Detect which cell encompasses the target text, then output its [x, y] center coordinate. 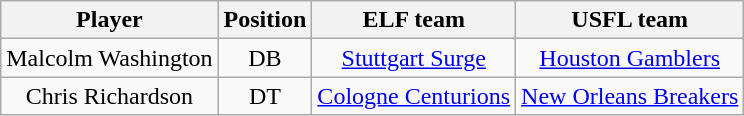
DB [265, 58]
DT [265, 96]
USFL team [630, 20]
Position [265, 20]
Chris Richardson [110, 96]
New Orleans Breakers [630, 96]
Cologne Centurions [414, 96]
ELF team [414, 20]
Houston Gamblers [630, 58]
Malcolm Washington [110, 58]
Stuttgart Surge [414, 58]
Player [110, 20]
